Capture the cell that displays the provided text and extract its [X, Y] central coordinate. 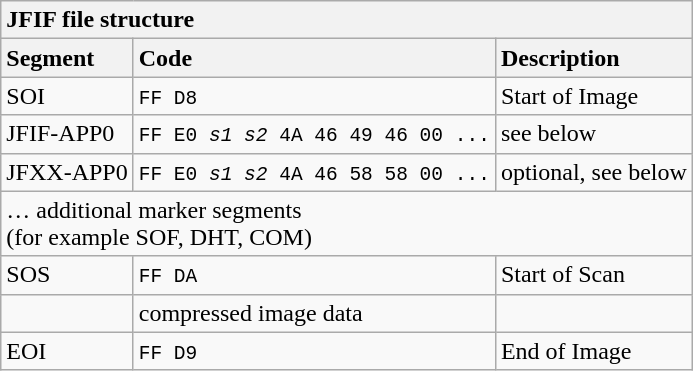
optional, see below [594, 172]
FF E0 s1 s2 4A 46 49 46 00 ... [314, 134]
FF D8 [314, 96]
JFIF-APP0 [67, 134]
see below [594, 134]
compressed image data [314, 313]
FF DA [314, 275]
… additional marker segments (for example SOF, DHT, COM) [347, 224]
Code [314, 58]
Segment [67, 58]
SOS [67, 275]
JFXX-APP0 [67, 172]
Start of Scan [594, 275]
EOI [67, 351]
Start of Image [594, 96]
FF E0 s1 s2 4A 46 58 58 00 ... [314, 172]
SOI [67, 96]
JFIF file structure [347, 20]
Description [594, 58]
FF D9 [314, 351]
End of Image [594, 351]
